From the cell containing the given text, extract its center point as (x, y) coordinate. 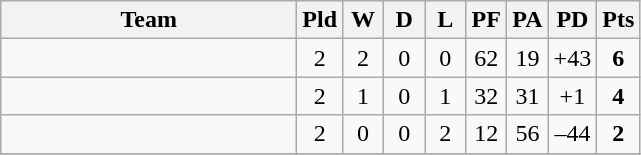
D (404, 20)
31 (528, 96)
Team (149, 20)
12 (486, 134)
6 (618, 58)
PD (572, 20)
L (446, 20)
–44 (572, 134)
19 (528, 58)
PA (528, 20)
4 (618, 96)
+43 (572, 58)
W (364, 20)
Pts (618, 20)
62 (486, 58)
+1 (572, 96)
56 (528, 134)
32 (486, 96)
Pld (320, 20)
PF (486, 20)
